Scan for the cell matching the given text and deliver its (X, Y) coordinate at center. 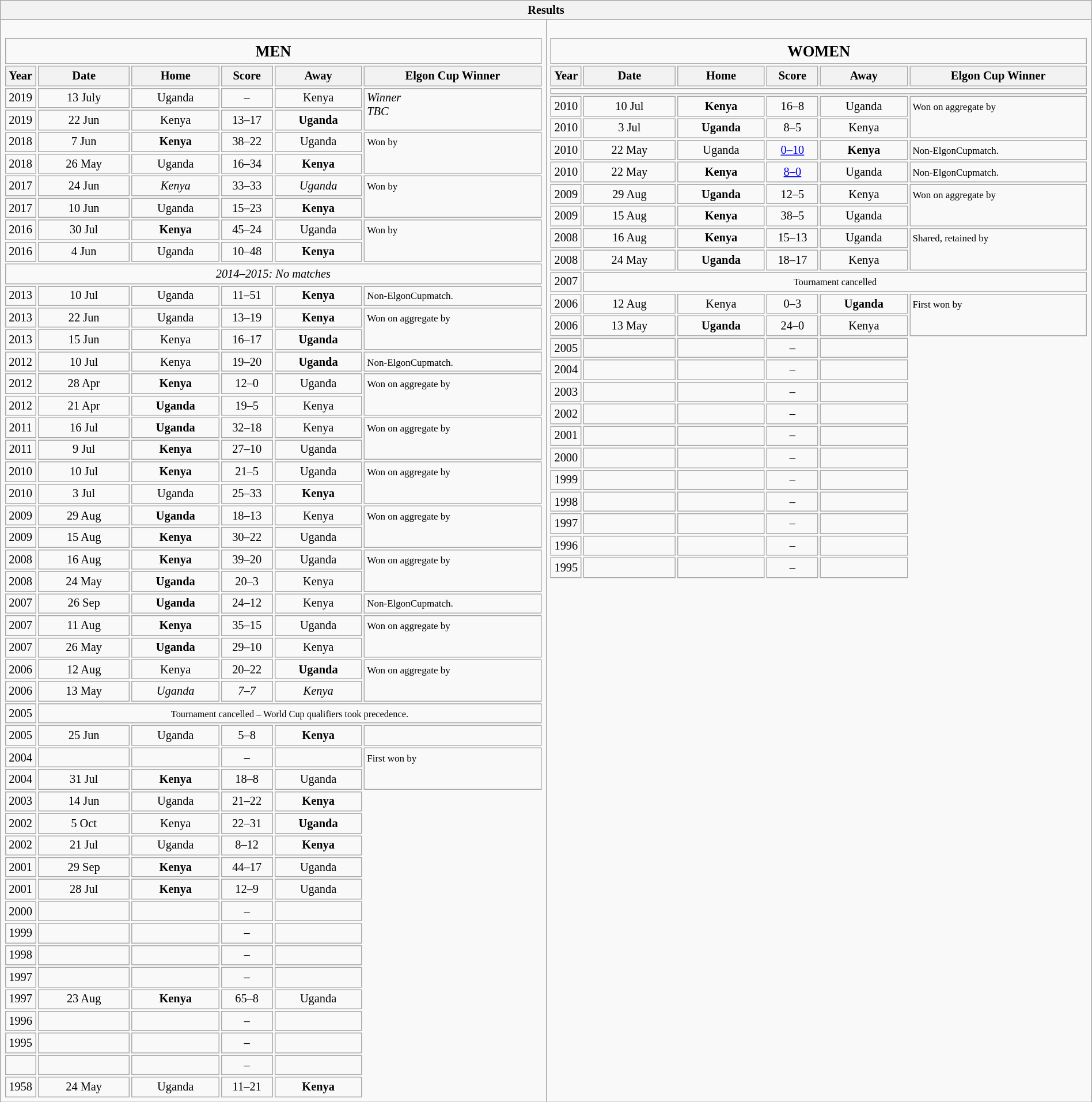
25–33 (247, 493)
2014–2015: No matches (274, 273)
1958 (21, 1086)
0–10 (793, 150)
30 Jul (84, 229)
16 Jul (84, 427)
8–12 (247, 845)
29–10 (247, 647)
Tournament cancelled (835, 281)
Tournament cancelled – World Cup qualifiers took precedence. (290, 713)
38–22 (247, 142)
15 Jun (84, 340)
18–17 (793, 259)
21–22 (247, 801)
35–15 (247, 626)
16–17 (247, 340)
0–3 (793, 304)
10–48 (247, 251)
16–8 (793, 106)
9 Jul (84, 449)
7 Jun (84, 142)
18–13 (247, 515)
24–12 (247, 604)
33–33 (247, 185)
16–34 (247, 164)
Results (546, 10)
22–31 (247, 823)
21–5 (247, 471)
5–8 (247, 735)
28 Apr (84, 384)
30–22 (247, 537)
10 Jun (84, 207)
20–22 (247, 669)
26 Sep (84, 604)
20–3 (247, 582)
27–10 (247, 449)
23 Aug (84, 999)
8–5 (793, 128)
39–20 (247, 559)
19–20 (247, 362)
15–13 (793, 237)
MEN (274, 51)
14 Jun (84, 801)
19–5 (247, 406)
Shared, retained by (998, 249)
12–0 (247, 384)
WOMEN (819, 51)
32–18 (247, 427)
12–9 (247, 889)
31 Jul (84, 779)
15–23 (247, 207)
11–21 (247, 1086)
5 Oct (84, 823)
WinnerTBC (453, 108)
4 Jun (84, 251)
7–7 (247, 691)
11–51 (247, 295)
13–17 (247, 120)
24–0 (793, 326)
13 July (84, 98)
24 Jun (84, 185)
38–5 (793, 215)
11 Aug (84, 626)
8–0 (793, 172)
25 Jun (84, 735)
45–24 (247, 229)
44–17 (247, 868)
13–19 (247, 318)
12–5 (793, 194)
65–8 (247, 999)
21 Jul (84, 845)
28 Jul (84, 889)
29 Sep (84, 868)
18–8 (247, 779)
21 Apr (84, 406)
